Determine the [X, Y] coordinate at the center of the cell enclosing the given text.  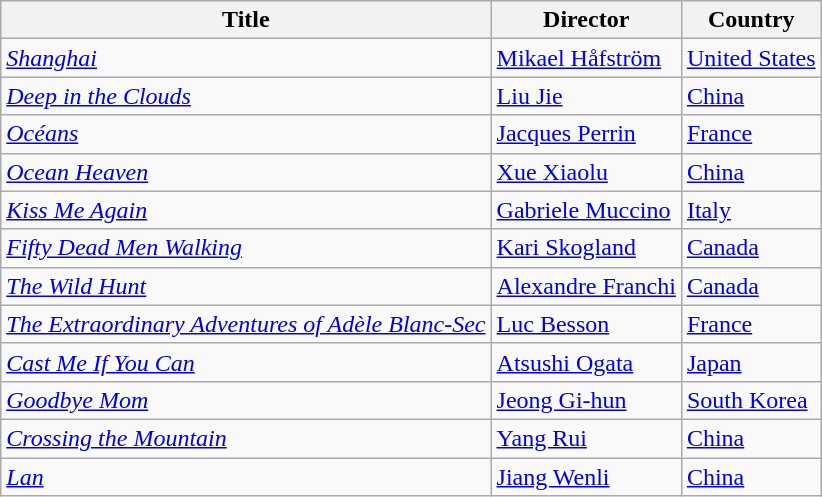
Jiang Wenli [586, 477]
Jeong Gi-hun [586, 400]
Deep in the Clouds [246, 96]
Atsushi Ogata [586, 362]
Liu Jie [586, 96]
Kari Skogland [586, 248]
Fifty Dead Men Walking [246, 248]
Jacques Perrin [586, 134]
Italy [751, 210]
South Korea [751, 400]
Mikael Håfström [586, 58]
Cast Me If You Can [246, 362]
The Wild Hunt [246, 286]
Luc Besson [586, 324]
Yang Rui [586, 438]
Title [246, 20]
Kiss Me Again [246, 210]
Océans [246, 134]
Gabriele Muccino [586, 210]
Ocean Heaven [246, 172]
Goodbye Mom [246, 400]
Alexandre Franchi [586, 286]
United States [751, 58]
Director [586, 20]
Japan [751, 362]
Xue Xiaolu [586, 172]
Shanghai [246, 58]
The Extraordinary Adventures of Adèle Blanc-Sec [246, 324]
Country [751, 20]
Crossing the Mountain [246, 438]
Lan [246, 477]
